Pinpoint the cell where the given text exists, returning its [x, y] midpoint coordinate. 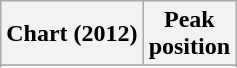
Chart (2012) [72, 34]
Peakposition [189, 34]
